Scan for the cell matching the given text and deliver its [X, Y] coordinate at center. 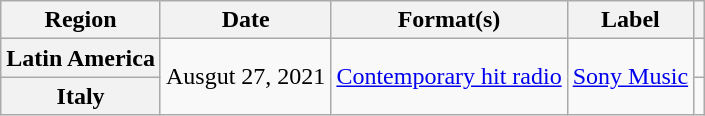
Label [630, 20]
Latin America [81, 58]
Sony Music [630, 77]
Region [81, 20]
Format(s) [449, 20]
Ausgut 27, 2021 [245, 77]
Italy [81, 96]
Contemporary hit radio [449, 77]
Date [245, 20]
